Find where the given text appears and provide that cell's center as [X, Y] coordinate. 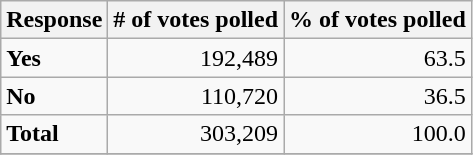
110,720 [196, 96]
% of votes polled [378, 20]
Response [54, 20]
36.5 [378, 96]
No [54, 96]
192,489 [196, 58]
Yes [54, 58]
# of votes polled [196, 20]
303,209 [196, 134]
100.0 [378, 134]
63.5 [378, 58]
Total [54, 134]
